Capture the cell that displays the provided text and extract its (X, Y) central coordinate. 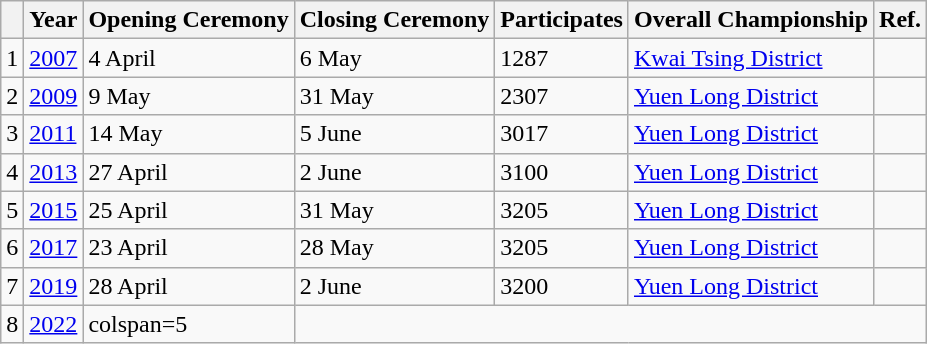
6 (12, 248)
4 April (188, 58)
colspan=5 (188, 324)
28 May (394, 248)
2017 (54, 248)
23 April (188, 248)
4 (12, 172)
2019 (54, 286)
2011 (54, 134)
9 May (188, 96)
Participates (562, 20)
5 June (394, 134)
2007 (54, 58)
27 April (188, 172)
2 (12, 96)
1 (12, 58)
14 May (188, 134)
2009 (54, 96)
Ref. (900, 20)
8 (12, 324)
3 (12, 134)
3017 (562, 134)
2013 (54, 172)
3100 (562, 172)
2015 (54, 210)
Closing Ceremony (394, 20)
Overall Championship (750, 20)
6 May (394, 58)
Opening Ceremony (188, 20)
25 April (188, 210)
3200 (562, 286)
Kwai Tsing District (750, 58)
1287 (562, 58)
Year (54, 20)
7 (12, 286)
2022 (54, 324)
28 April (188, 286)
2307 (562, 96)
5 (12, 210)
